Identify which cell holds the provided text, then report its (x, y) central coordinate. 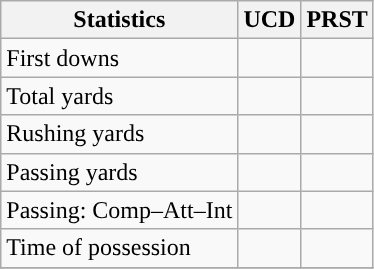
Time of possession (120, 248)
Statistics (120, 20)
Passing yards (120, 172)
Passing: Comp–Att–Int (120, 210)
UCD (270, 20)
First downs (120, 58)
Rushing yards (120, 134)
PRST (337, 20)
Total yards (120, 96)
